Provide the (x, y) coordinate of the cell's center where the given text is located.  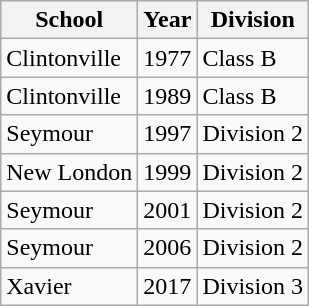
2017 (168, 286)
2001 (168, 210)
Division 3 (253, 286)
1999 (168, 172)
1997 (168, 134)
School (70, 20)
New London (70, 172)
Xavier (70, 286)
Year (168, 20)
2006 (168, 248)
1989 (168, 96)
Division (253, 20)
1977 (168, 58)
